Output the [x, y] coordinate of the center of the cell containing the given text.  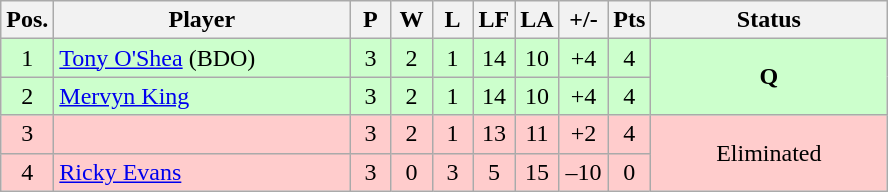
5 [494, 172]
13 [494, 134]
Player [202, 20]
L [452, 20]
–10 [584, 172]
W [412, 20]
15 [537, 172]
+/- [584, 20]
11 [537, 134]
Eliminated [769, 153]
Ricky Evans [202, 172]
LA [537, 20]
Pts [630, 20]
Pos. [28, 20]
Q [769, 77]
P [370, 20]
Mervyn King [202, 96]
+2 [584, 134]
Tony O'Shea (BDO) [202, 58]
Status [769, 20]
LF [494, 20]
